From the cell containing the given text, extract its center point as (X, Y) coordinate. 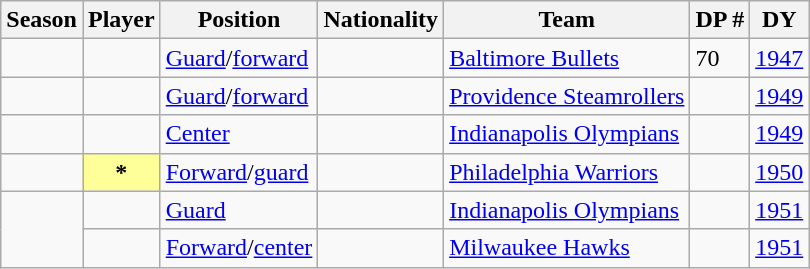
1947 (780, 58)
Team (567, 20)
Position (239, 20)
Forward/guard (239, 172)
Providence Steamrollers (567, 96)
Player (121, 20)
Nationality (381, 20)
Forward/center (239, 248)
Milwaukee Hawks (567, 248)
1950 (780, 172)
Season (42, 20)
70 (720, 58)
Center (239, 134)
DY (780, 20)
* (121, 172)
DP # (720, 20)
Philadelphia Warriors (567, 172)
Guard (239, 210)
Baltimore Bullets (567, 58)
